For the text-containing cell, return its midpoint in (x, y) coordinate format. 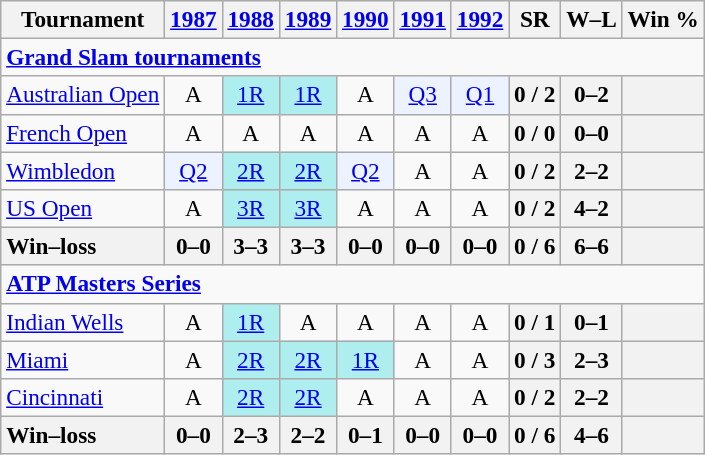
Cincinnati (83, 397)
1989 (308, 19)
1990 (366, 19)
1987 (194, 19)
W–L (592, 19)
0 / 0 (535, 133)
4–6 (592, 435)
French Open (83, 133)
1992 (480, 19)
Q3 (422, 95)
US Open (83, 208)
Tournament (83, 19)
0 / 3 (535, 359)
1988 (250, 19)
Miami (83, 359)
1991 (422, 19)
4–2 (592, 208)
Win % (663, 19)
Indian Wells (83, 322)
ATP Masters Series (352, 284)
Wimbledon (83, 170)
Q1 (480, 95)
SR (535, 19)
Australian Open (83, 95)
Grand Slam tournaments (352, 57)
0 / 1 (535, 322)
6–6 (592, 246)
0–2 (592, 95)
